Scan for the cell matching the given text and deliver its (X, Y) coordinate at center. 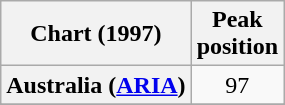
97 (237, 85)
Australia (ARIA) (96, 85)
Peakposition (237, 34)
Chart (1997) (96, 34)
